Identify which cell holds the provided text, then report its [x, y] central coordinate. 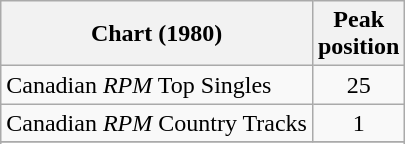
Canadian RPM Country Tracks [157, 123]
Peakposition [358, 34]
25 [358, 85]
Canadian RPM Top Singles [157, 85]
Chart (1980) [157, 34]
1 [358, 123]
